Return (x, y) of the center of cell containing provided text 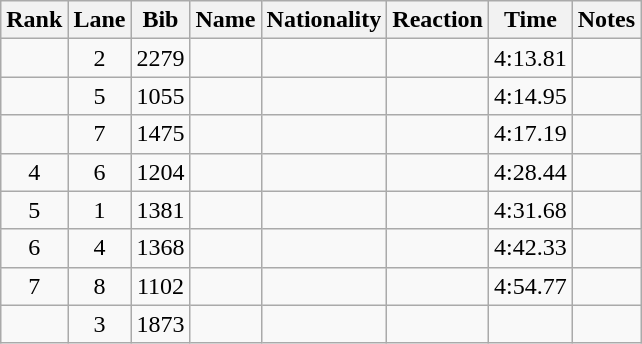
4:54.77 (530, 286)
4:42.33 (530, 248)
1381 (160, 210)
1 (100, 210)
Reaction (438, 20)
4:28.44 (530, 172)
1475 (160, 134)
4:17.19 (530, 134)
1368 (160, 248)
Rank (34, 20)
8 (100, 286)
4:31.68 (530, 210)
3 (100, 324)
1873 (160, 324)
2 (100, 58)
4:14.95 (530, 96)
Lane (100, 20)
1102 (160, 286)
Bib (160, 20)
Notes (606, 20)
Name (226, 20)
Time (530, 20)
4:13.81 (530, 58)
Nationality (324, 20)
1055 (160, 96)
1204 (160, 172)
2279 (160, 58)
